Detect which cell encompasses the target text, then output its (x, y) center coordinate. 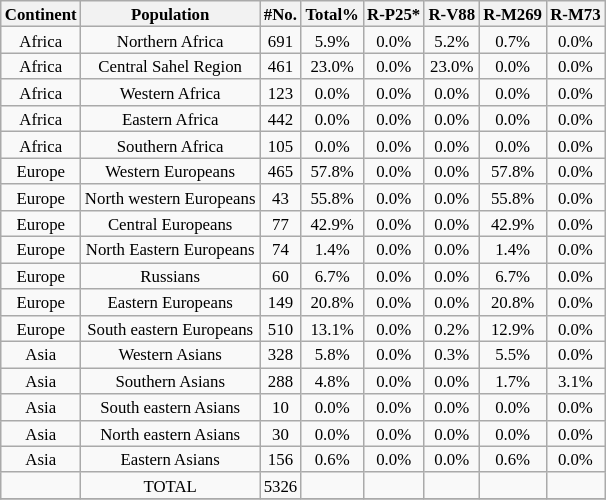
12.9% (512, 328)
5.2% (452, 40)
105 (281, 145)
Southern Africa (170, 145)
691 (281, 40)
Southern Asians (170, 381)
Eastern Asians (170, 459)
5.5% (512, 355)
43 (281, 197)
13.1% (332, 328)
South eastern Europeans (170, 328)
Russians (170, 276)
5326 (281, 486)
Western Africa (170, 93)
Central Sahel Region (170, 66)
3.1% (576, 381)
#No. (281, 14)
0.2% (452, 328)
North eastern Asians (170, 433)
Eastern Europeans (170, 302)
5.8% (332, 355)
60 (281, 276)
10 (281, 407)
Western Europeans (170, 171)
288 (281, 381)
North western Europeans (170, 197)
Eastern Africa (170, 119)
TOTAL (170, 486)
149 (281, 302)
R-P25* (394, 14)
328 (281, 355)
North Eastern Europeans (170, 250)
461 (281, 66)
R-M269 (512, 14)
Western Asians (170, 355)
South eastern Asians (170, 407)
156 (281, 459)
Central Europeans (170, 224)
77 (281, 224)
123 (281, 93)
510 (281, 328)
1.7% (512, 381)
Population (170, 14)
442 (281, 119)
465 (281, 171)
R-M73 (576, 14)
Northern Africa (170, 40)
5.9% (332, 40)
R-V88 (452, 14)
Continent (41, 14)
0.7% (512, 40)
30 (281, 433)
74 (281, 250)
0.3% (452, 355)
Total% (332, 14)
4.8% (332, 381)
